Return the [x, y] coordinate for the center point of the cell that contains the specified text.  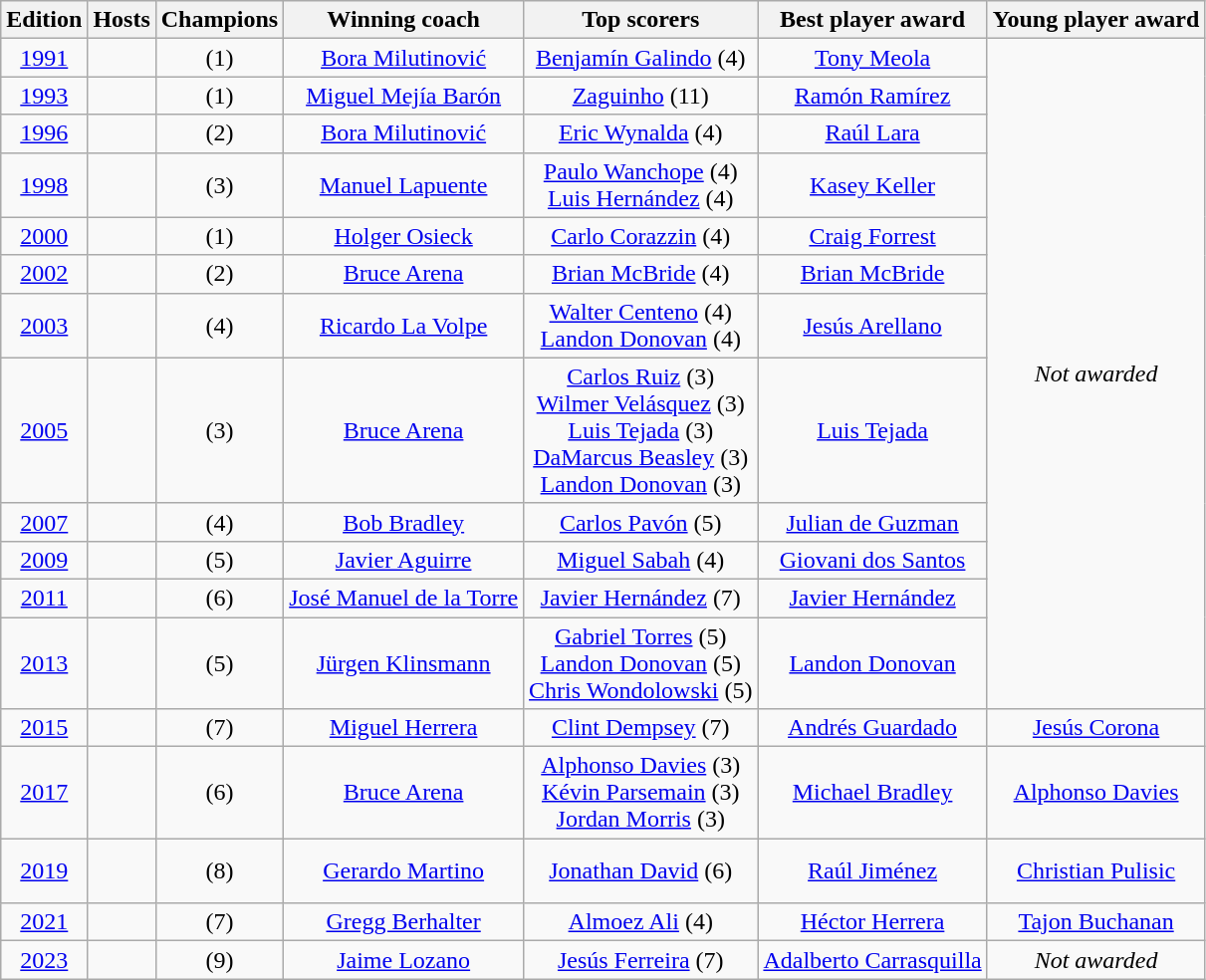
Jesús Corona [1095, 728]
Jaime Lozano [404, 960]
Craig Forrest [872, 236]
Luis Tejada [872, 430]
2007 [44, 522]
Tajon Buchanan [1095, 922]
Edition [44, 20]
Raúl Jiménez [872, 870]
1998 [44, 185]
Gabriel Torres (5) Landon Donovan (5) Chris Wondolowski (5) [641, 663]
Benjamín Galindo (4) [641, 58]
Paulo Wanchope (4) Luis Hernández (4) [641, 185]
Jesús Ferreira (7) [641, 960]
Almoez Ali (4) [641, 922]
2023 [44, 960]
2017 [44, 793]
Clint Dempsey (7) [641, 728]
2013 [44, 663]
1991 [44, 58]
Ricardo La Volpe [404, 325]
Walter Centeno (4) Landon Donovan (4) [641, 325]
Carlos Ruiz (3) Wilmer Velásquez (3) Luis Tejada (3) DaMarcus Beasley (3) Landon Donovan (3) [641, 430]
2009 [44, 560]
2015 [44, 728]
Champions [219, 20]
2019 [44, 870]
Carlo Corazzin (4) [641, 236]
Gregg Berhalter [404, 922]
2002 [44, 274]
Holger Osieck [404, 236]
2005 [44, 430]
Hosts [121, 20]
Alphonso Davies (3) Kévin Parsemain (3) Jordan Morris (3) [641, 793]
Eric Wynalda (4) [641, 133]
Giovani dos Santos [872, 560]
Julian de Guzman [872, 522]
Brian McBride [872, 274]
Christian Pulisic [1095, 870]
(8) [219, 870]
Winning coach [404, 20]
Jonathan David (6) [641, 870]
Andrés Guardado [872, 728]
Javier Hernández [872, 598]
2003 [44, 325]
Ramón Ramírez [872, 96]
1993 [44, 96]
Héctor Herrera [872, 922]
Javier Hernández (7) [641, 598]
Gerardo Martino [404, 870]
2011 [44, 598]
Bob Bradley [404, 522]
Miguel Sabah (4) [641, 560]
Carlos Pavón (5) [641, 522]
Top scorers [641, 20]
José Manuel de la Torre [404, 598]
Alphonso Davies [1095, 793]
Kasey Keller [872, 185]
Miguel Herrera [404, 728]
Young player award [1095, 20]
Landon Donovan [872, 663]
Michael Bradley [872, 793]
Jesús Arellano [872, 325]
Miguel Mejía Barón [404, 96]
1996 [44, 133]
Brian McBride (4) [641, 274]
Tony Meola [872, 58]
Best player award [872, 20]
2000 [44, 236]
Manuel Lapuente [404, 185]
Adalberto Carrasquilla [872, 960]
Zaguinho (11) [641, 96]
Raúl Lara [872, 133]
(9) [219, 960]
2021 [44, 922]
Javier Aguirre [404, 560]
Jürgen Klinsmann [404, 663]
